Output the [x, y] coordinate of the center of the cell containing the given text.  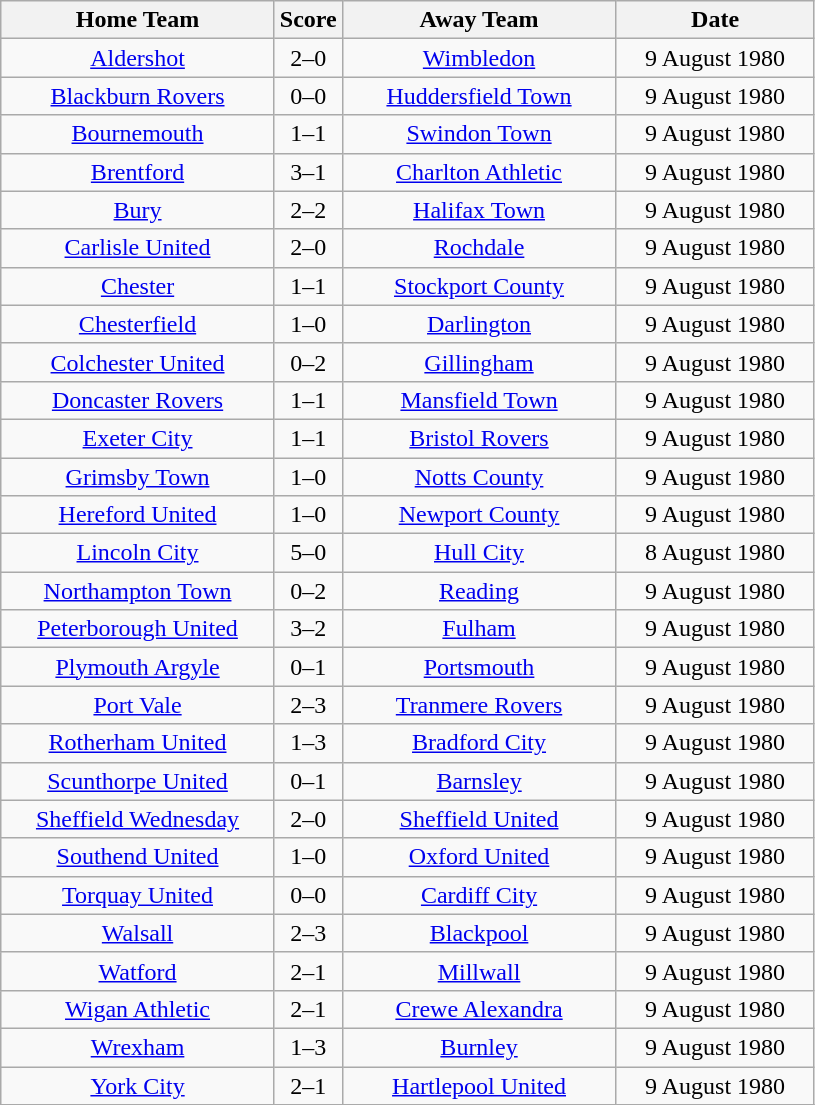
8 August 1980 [716, 553]
Bradford City [479, 743]
Southend United [138, 857]
Chesterfield [138, 324]
3–1 [308, 172]
Hull City [479, 553]
Torquay United [138, 895]
Walsall [138, 933]
Hartlepool United [479, 1085]
Bury [138, 210]
Aldershot [138, 58]
Date [716, 20]
Grimsby Town [138, 477]
Home Team [138, 20]
Away Team [479, 20]
Cardiff City [479, 895]
Wrexham [138, 1047]
Plymouth Argyle [138, 667]
2–2 [308, 210]
Fulham [479, 629]
Peterborough United [138, 629]
Stockport County [479, 286]
Carlisle United [138, 248]
3–2 [308, 629]
Lincoln City [138, 553]
Huddersfield Town [479, 96]
Hereford United [138, 515]
Rotherham United [138, 743]
Port Vale [138, 705]
Newport County [479, 515]
Portsmouth [479, 667]
Oxford United [479, 857]
Brentford [138, 172]
Doncaster Rovers [138, 400]
Rochdale [479, 248]
Burnley [479, 1047]
Scunthorpe United [138, 781]
Swindon Town [479, 134]
Barnsley [479, 781]
Blackpool [479, 933]
Chester [138, 286]
York City [138, 1085]
Blackburn Rovers [138, 96]
5–0 [308, 553]
Mansfield Town [479, 400]
Gillingham [479, 362]
Tranmere Rovers [479, 705]
Score [308, 20]
Reading [479, 591]
Sheffield Wednesday [138, 819]
Colchester United [138, 362]
Charlton Athletic [479, 172]
Wimbledon [479, 58]
Exeter City [138, 438]
Sheffield United [479, 819]
Wigan Athletic [138, 1009]
Halifax Town [479, 210]
Notts County [479, 477]
Darlington [479, 324]
Crewe Alexandra [479, 1009]
Millwall [479, 971]
Northampton Town [138, 591]
Watford [138, 971]
Bournemouth [138, 134]
Bristol Rovers [479, 438]
